Locate the cell with the specified text and output its [x, y] center coordinate. 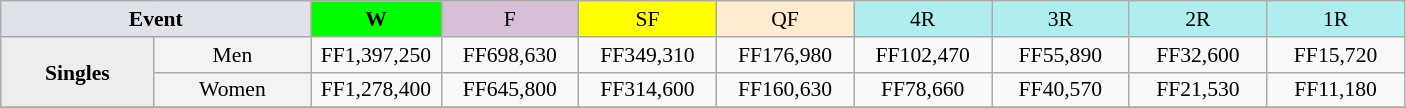
FF176,980 [785, 55]
QF [785, 19]
FF698,630 [510, 55]
F [510, 19]
FF15,720 [1336, 55]
FF32,600 [1198, 55]
FF78,660 [923, 90]
FF21,530 [1198, 90]
SF [648, 19]
Event [156, 19]
4R [923, 19]
1R [1336, 19]
Men [232, 55]
FF314,600 [648, 90]
FF1,278,400 [376, 90]
Singles [78, 72]
2R [1198, 19]
FF102,470 [923, 55]
3R [1061, 19]
FF645,800 [510, 90]
Women [232, 90]
FF55,890 [1061, 55]
FF349,310 [648, 55]
W [376, 19]
FF160,630 [785, 90]
FF1,397,250 [376, 55]
FF40,570 [1061, 90]
FF11,180 [1336, 90]
